Search for the cell housing the specified text and yield its (x, y) center coordinate. 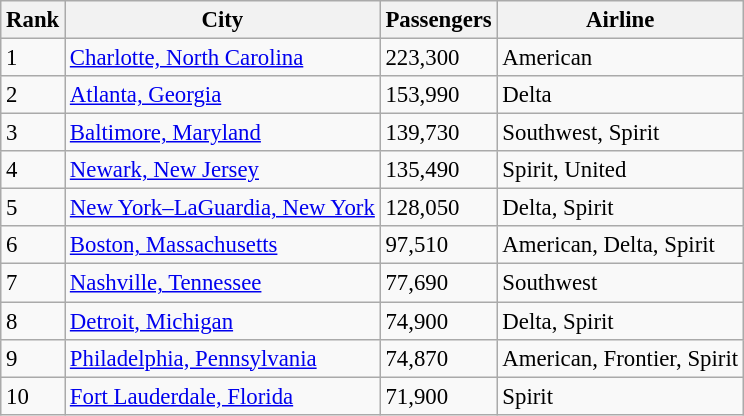
American, Delta, Spirit (620, 245)
Southwest, Spirit (620, 133)
7 (33, 283)
City (223, 20)
74,900 (438, 321)
3 (33, 133)
Newark, New Jersey (223, 170)
Boston, Massachusetts (223, 245)
71,900 (438, 396)
1 (33, 58)
2 (33, 95)
Airline (620, 20)
97,510 (438, 245)
153,990 (438, 95)
Passengers (438, 20)
Southwest (620, 283)
Rank (33, 20)
Atlanta, Georgia (223, 95)
Philadelphia, Pennsylvania (223, 358)
Nashville, Tennessee (223, 283)
9 (33, 358)
Fort Lauderdale, Florida (223, 396)
Charlotte, North Carolina (223, 58)
74,870 (438, 358)
Detroit, Michigan (223, 321)
223,300 (438, 58)
American, Frontier, Spirit (620, 358)
6 (33, 245)
5 (33, 208)
8 (33, 321)
4 (33, 170)
77,690 (438, 283)
Spirit (620, 396)
New York–LaGuardia, New York (223, 208)
139,730 (438, 133)
Delta (620, 95)
Spirit, United (620, 170)
135,490 (438, 170)
128,050 (438, 208)
10 (33, 396)
American (620, 58)
Baltimore, Maryland (223, 133)
